Detect which cell encompasses the target text, then output its (x, y) center coordinate. 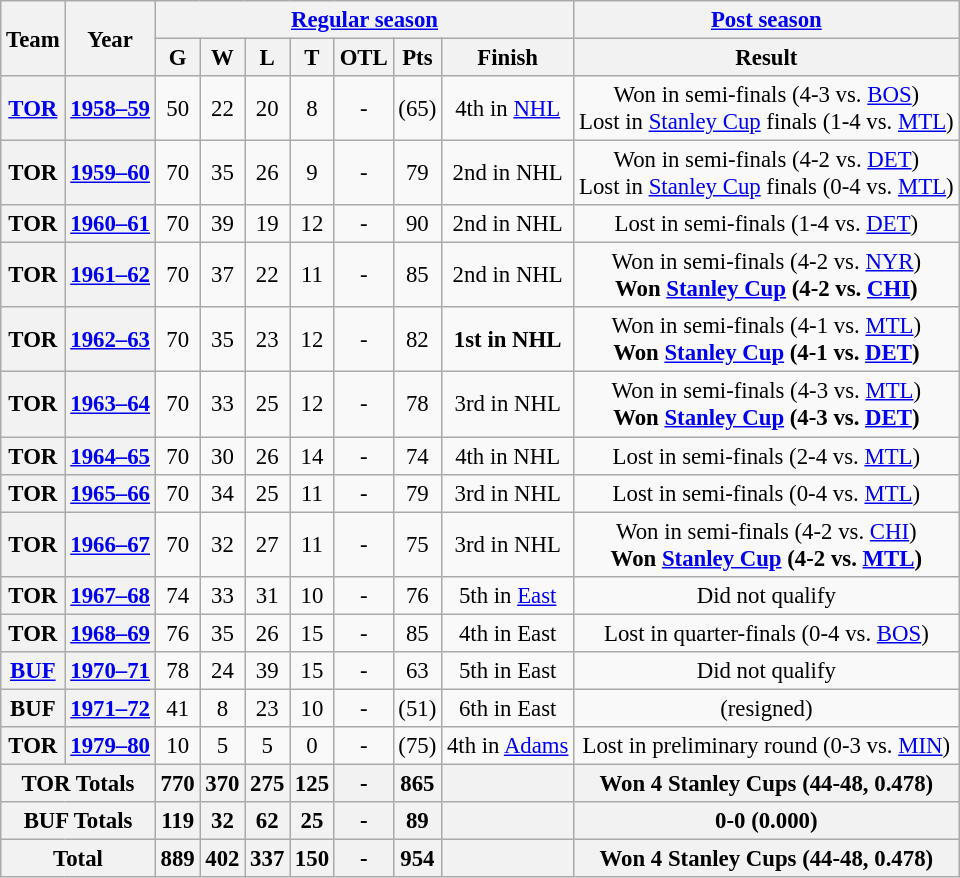
82 (418, 340)
(75) (418, 746)
14 (312, 456)
1967–68 (110, 595)
89 (418, 821)
63 (418, 671)
62 (268, 821)
1959–60 (110, 174)
889 (178, 859)
Lost in semi-finals (2-4 vs. MTL) (766, 456)
9 (312, 174)
1st in NHL (508, 340)
(51) (418, 708)
1970–71 (110, 671)
954 (418, 859)
770 (178, 783)
Pts (418, 58)
T (312, 58)
G (178, 58)
1979–80 (110, 746)
90 (418, 224)
Won in semi-finals (4-2 vs. DET) Lost in Stanley Cup finals (0-4 vs. MTL) (766, 174)
Won in semi-finals (4-3 vs. MTL) Won Stanley Cup (4-3 vs. DET) (766, 404)
1962–63 (110, 340)
1960–61 (110, 224)
Won in semi-finals (4-2 vs. CHI) Won Stanley Cup (4-2 vs. MTL) (766, 544)
Lost in quarter-finals (0-4 vs. BOS) (766, 633)
Won in semi-finals (4-1 vs. MTL) Won Stanley Cup (4-1 vs. DET) (766, 340)
20 (268, 108)
Total (78, 859)
150 (312, 859)
BUF Totals (78, 821)
6th in East (508, 708)
37 (222, 276)
Regular season (364, 20)
75 (418, 544)
27 (268, 544)
1968–69 (110, 633)
Lost in semi-finals (1-4 vs. DET) (766, 224)
Year (110, 38)
337 (268, 859)
Result (766, 58)
TOR Totals (78, 783)
1963–64 (110, 404)
19 (268, 224)
1971–72 (110, 708)
4th in East (508, 633)
865 (418, 783)
34 (222, 493)
0 (312, 746)
4th in Adams (508, 746)
1965–66 (110, 493)
Won in semi-finals (4-3 vs. BOS) Lost in Stanley Cup finals (1-4 vs. MTL) (766, 108)
Post season (766, 20)
1958–59 (110, 108)
31 (268, 595)
41 (178, 708)
Lost in preliminary round (0-3 vs. MIN) (766, 746)
Lost in semi-finals (0-4 vs. MTL) (766, 493)
(resigned) (766, 708)
1961–62 (110, 276)
30 (222, 456)
24 (222, 671)
125 (312, 783)
L (268, 58)
Finish (508, 58)
0-0 (0.000) (766, 821)
275 (268, 783)
Won in semi-finals (4-2 vs. NYR) Won Stanley Cup (4-2 vs. CHI) (766, 276)
Team (33, 38)
W (222, 58)
370 (222, 783)
119 (178, 821)
1964–65 (110, 456)
1966–67 (110, 544)
(65) (418, 108)
50 (178, 108)
OTL (364, 58)
402 (222, 859)
